Find where the given text appears and provide that cell's center as [x, y] coordinate. 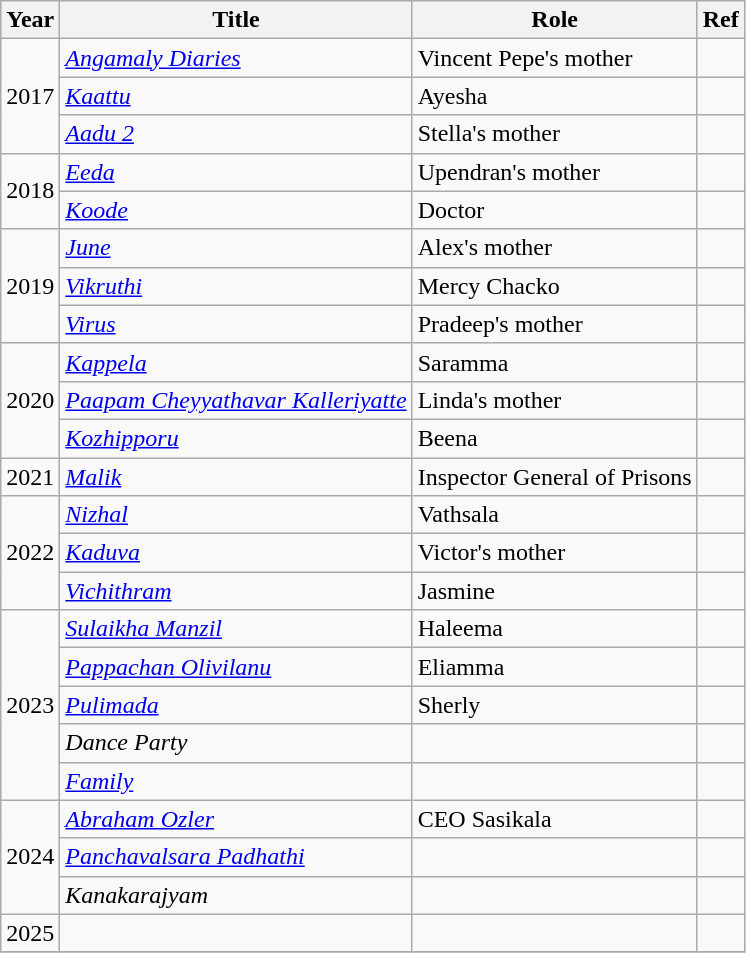
2018 [30, 191]
2021 [30, 477]
Ref [720, 20]
Sulaikha Manzil [236, 629]
Jasmine [554, 591]
Pappachan Olivilanu [236, 667]
Kanakarajyam [236, 895]
Kaattu [236, 96]
Beena [554, 438]
Dance Party [236, 743]
2022 [30, 553]
Panchavalsara Padhathi [236, 857]
Eeda [236, 172]
Mercy Chacko [554, 286]
Virus [236, 324]
Alex's mother [554, 248]
2020 [30, 400]
Kozhipporu [236, 438]
2019 [30, 286]
Abraham Ozler [236, 819]
Title [236, 20]
Angamaly Diaries [236, 58]
Pradeep's mother [554, 324]
Vincent Pepe's mother [554, 58]
Victor's mother [554, 553]
Aadu 2 [236, 134]
Year [30, 20]
Haleema [554, 629]
Doctor [554, 210]
Role [554, 20]
Ayesha [554, 96]
Vichithram [236, 591]
Linda's mother [554, 400]
Saramma [554, 362]
CEO Sasikala [554, 819]
Vikruthi [236, 286]
Kappela [236, 362]
Pulimada [236, 705]
June [236, 248]
2023 [30, 705]
Stella's mother [554, 134]
Koode [236, 210]
2025 [30, 933]
Nizhal [236, 515]
Upendran's mother [554, 172]
Paapam Cheyyathavar Kalleriyatte [236, 400]
2017 [30, 96]
Inspector General of Prisons [554, 477]
Malik [236, 477]
Sherly [554, 705]
Vathsala [554, 515]
Eliamma [554, 667]
Family [236, 781]
Kaduva [236, 553]
2024 [30, 857]
